Locate the cell with the specified text and output its (X, Y) center coordinate. 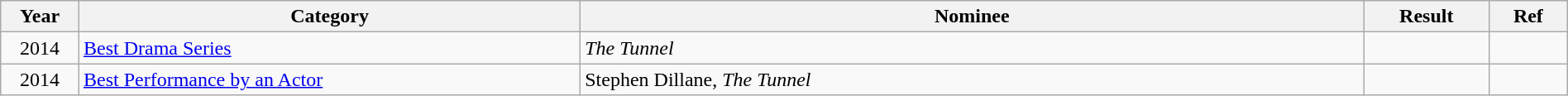
The Tunnel (973, 48)
Stephen Dillane, The Tunnel (973, 79)
Result (1427, 17)
Ref (1528, 17)
Best Performance by an Actor (329, 79)
Nominee (973, 17)
Best Drama Series (329, 48)
Year (40, 17)
Category (329, 17)
